For the text-containing cell, return its midpoint in [X, Y] coordinate format. 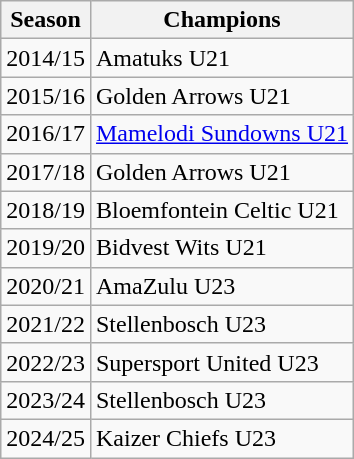
Bloemfontein Celtic U21 [222, 210]
2016/17 [46, 134]
Season [46, 20]
2018/19 [46, 210]
Bidvest Wits U21 [222, 248]
2014/15 [46, 58]
2021/22 [46, 324]
Supersport United U23 [222, 362]
AmaZulu U23 [222, 286]
2022/23 [46, 362]
2020/21 [46, 286]
Kaizer Chiefs U23 [222, 438]
2017/18 [46, 172]
Champions [222, 20]
2024/25 [46, 438]
2023/24 [46, 400]
2019/20 [46, 248]
Amatuks U21 [222, 58]
2015/16 [46, 96]
Mamelodi Sundowns U21 [222, 134]
